Capture the cell that displays the provided text and extract its [X, Y] central coordinate. 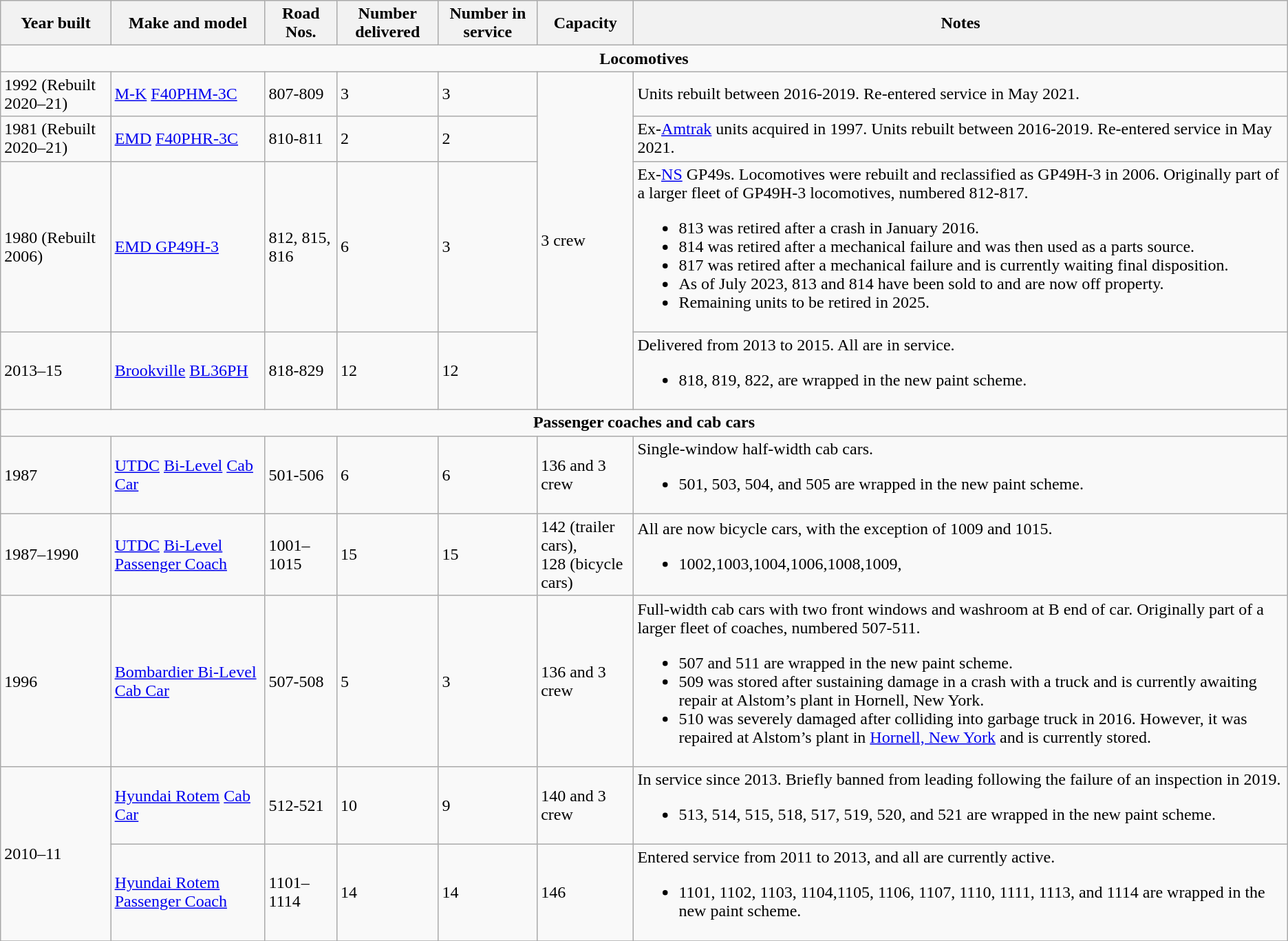
512-521 [301, 805]
Notes [960, 23]
Passenger coaches and cab cars [644, 423]
507-508 [301, 681]
UTDC Bi-Level Passenger Coach [188, 555]
140 and 3 crew [586, 805]
All are now bicycle cars, with the exception of 1009 and 1015.1002,1003,1004,1006,1008,1009, [960, 555]
Delivered from 2013 to 2015. All are in service.818, 819, 822, are wrapped in the new paint scheme. [960, 370]
2010–11 [56, 854]
2013–15 [56, 370]
807-809 [301, 94]
Bombardier Bi-Level Cab Car [188, 681]
Number delivered [388, 23]
3 crew [586, 241]
146 [586, 892]
818-829 [301, 370]
501-506 [301, 475]
1980 (Rebuilt 2006) [56, 246]
Brookville BL36PH [188, 370]
1001–1015 [301, 555]
EMD F40PHR-3C [188, 139]
Hyundai Rotem Passenger Coach [188, 892]
Ex-Amtrak units acquired in 1997. Units rebuilt between 2016-2019. Re-entered service in May 2021. [960, 139]
Capacity [586, 23]
EMD GP49H-3 [188, 246]
Year built [56, 23]
1987–1990 [56, 555]
Units rebuilt between 2016-2019. Re-entered service in May 2021. [960, 94]
1987 [56, 475]
UTDC Bi-Level Cab Car [188, 475]
810-811 [301, 139]
1981 (Rebuilt 2020–21) [56, 139]
1996 [56, 681]
Road Nos. [301, 23]
Number in service [488, 23]
5 [388, 681]
1101–1114 [301, 892]
Hyundai Rotem Cab Car [188, 805]
9 [488, 805]
Make and model [188, 23]
142 (trailer cars),128 (bicycle cars) [586, 555]
1992 (Rebuilt 2020–21) [56, 94]
10 [388, 805]
M-K F40PHM-3C [188, 94]
Single-window half-width cab cars.501, 503, 504, and 505 are wrapped in the new paint scheme. [960, 475]
812, 815, 816 [301, 246]
Locomotives [644, 59]
